Determine the (x, y) coordinate at the center of the cell enclosing the given text.  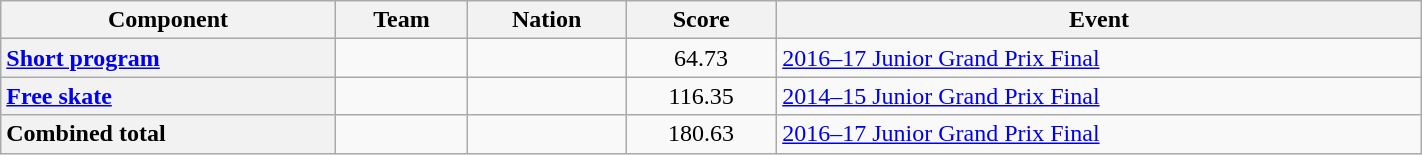
Nation (547, 20)
116.35 (702, 96)
Event (1100, 20)
Score (702, 20)
Component (168, 20)
180.63 (702, 134)
2014–15 Junior Grand Prix Final (1100, 96)
Short program (168, 58)
Free skate (168, 96)
64.73 (702, 58)
Combined total (168, 134)
Team (402, 20)
